For the text-containing cell, return its midpoint in (X, Y) coordinate format. 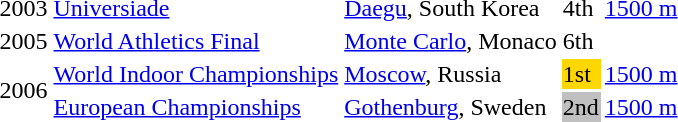
Monte Carlo, Monaco (451, 41)
Gothenburg, Sweden (451, 107)
6th (580, 41)
2nd (580, 107)
European Championships (196, 107)
World Athletics Final (196, 41)
World Indoor Championships (196, 74)
1st (580, 74)
Moscow, Russia (451, 74)
